Pinpoint the cell where the given text exists, returning its [x, y] midpoint coordinate. 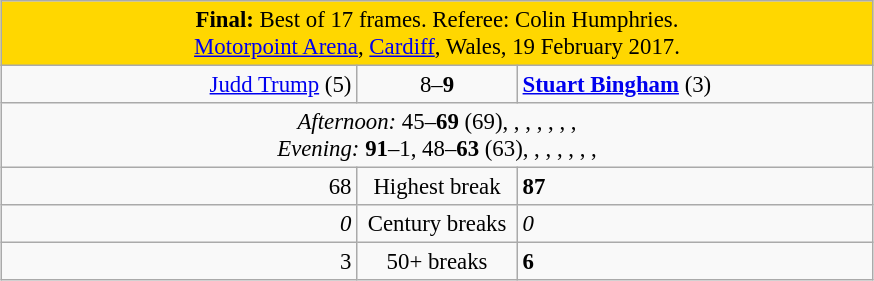
Stuart Bingham (3) [695, 85]
Highest break [438, 187]
Century breaks [438, 224]
8–9 [438, 85]
68 [179, 187]
Final: Best of 17 frames. Referee: Colin Humphries.Motorpoint Arena, Cardiff, Wales, 19 February 2017. [437, 34]
50+ breaks [438, 262]
Judd Trump (5) [179, 85]
87 [695, 187]
Afternoon: 45–69 (69), , , , , , , Evening: 91–1, 48–63 (63), , , , , , , [437, 136]
6 [695, 262]
3 [179, 262]
